Search for the cell housing the specified text and yield its [X, Y] center coordinate. 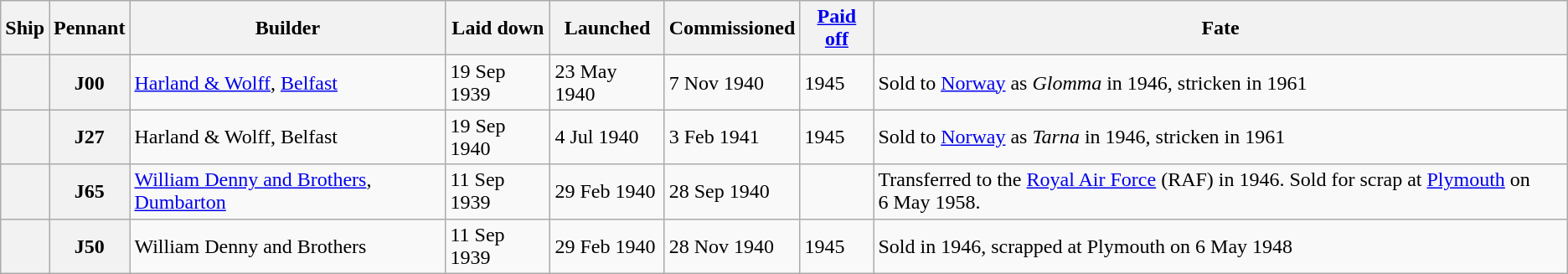
Pennant [90, 28]
J27 [90, 137]
3 Feb 1941 [732, 137]
J50 [90, 246]
28 Sep 1940 [732, 191]
Sold to Norway as Glomma in 1946, stricken in 1961 [1220, 82]
Sold in 1946, scrapped at Plymouth on 6 May 1948 [1220, 246]
J65 [90, 191]
Fate [1220, 28]
Commissioned [732, 28]
Paid off [837, 28]
Ship [25, 28]
7 Nov 1940 [732, 82]
28 Nov 1940 [732, 246]
23 May 1940 [607, 82]
19 Sep 1940 [498, 137]
19 Sep 1939 [498, 82]
Sold to Norway as Tarna in 1946, stricken in 1961 [1220, 137]
J00 [90, 82]
William Denny and Brothers, Dumbarton [288, 191]
William Denny and Brothers [288, 246]
4 Jul 1940 [607, 137]
Transferred to the Royal Air Force (RAF) in 1946. Sold for scrap at Plymouth on 6 May 1958. [1220, 191]
Builder [288, 28]
Launched [607, 28]
Laid down [498, 28]
